Detect which cell encompasses the target text, then output its (x, y) center coordinate. 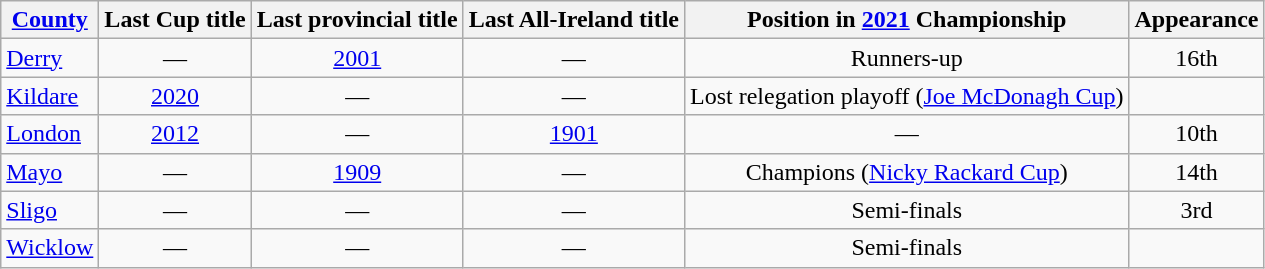
Lost relegation playoff (Joe McDonagh Cup) (906, 96)
2012 (175, 134)
Last provincial title (357, 20)
2001 (357, 58)
1901 (574, 134)
Champions (Nicky Rackard Cup) (906, 172)
Runners-up (906, 58)
1909 (357, 172)
Mayo (50, 172)
Last Cup title (175, 20)
London (50, 134)
3rd (1196, 210)
Last All-Ireland title (574, 20)
2020 (175, 96)
Wicklow (50, 248)
County (50, 20)
Kildare (50, 96)
Appearance (1196, 20)
Derry (50, 58)
16th (1196, 58)
Sligo (50, 210)
14th (1196, 172)
10th (1196, 134)
Position in 2021 Championship (906, 20)
